Capture the cell that displays the provided text and extract its (X, Y) central coordinate. 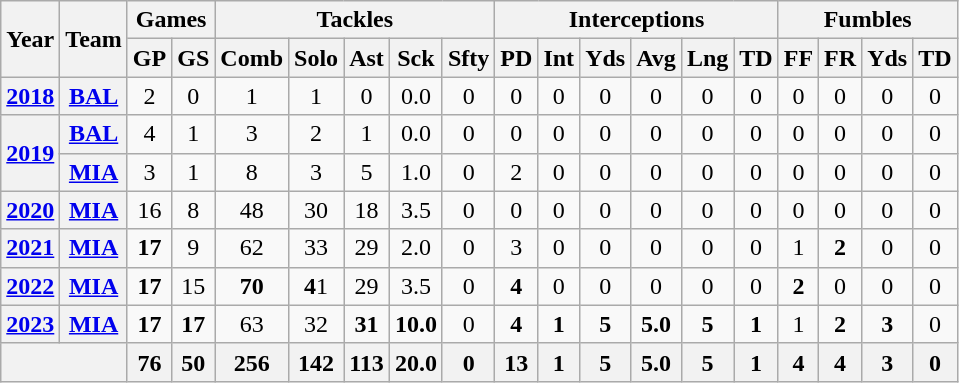
33 (316, 248)
113 (367, 362)
15 (194, 286)
Interceptions (636, 20)
20.0 (416, 362)
63 (252, 324)
16 (149, 210)
Team (94, 39)
13 (516, 362)
142 (316, 362)
30 (316, 210)
2.0 (416, 248)
GS (194, 58)
70 (252, 286)
32 (316, 324)
FF (798, 58)
Sfty (468, 58)
50 (194, 362)
Year (30, 39)
62 (252, 248)
Fumbles (868, 20)
Lng (707, 58)
2022 (30, 286)
48 (252, 210)
76 (149, 362)
Comb (252, 58)
18 (367, 210)
10.0 (416, 324)
Sck (416, 58)
2021 (30, 248)
9 (194, 248)
Avg (656, 58)
256 (252, 362)
2023 (30, 324)
Games (170, 20)
2020 (30, 210)
GP (149, 58)
1.0 (416, 172)
41 (316, 286)
Solo (316, 58)
FR (840, 58)
31 (367, 324)
2019 (30, 153)
Int (559, 58)
PD (516, 58)
2018 (30, 96)
Tackles (355, 20)
Ast (367, 58)
